Determine the [x, y] coordinate at the center of the cell enclosing the given text.  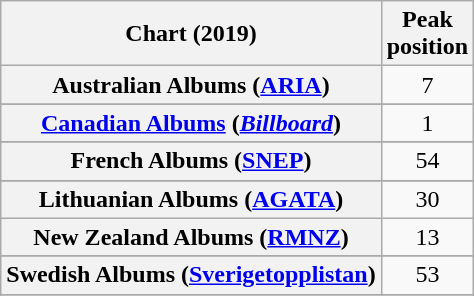
Chart (2019) [191, 34]
French Albums (SNEP) [191, 161]
30 [427, 199]
New Zealand Albums (RMNZ) [191, 237]
53 [427, 275]
7 [427, 85]
Lithuanian Albums (AGATA) [191, 199]
1 [427, 123]
Swedish Albums (Sverigetopplistan) [191, 275]
Australian Albums (ARIA) [191, 85]
Peakposition [427, 34]
Canadian Albums (Billboard) [191, 123]
13 [427, 237]
54 [427, 161]
